Return [x, y] of the center of cell containing provided text 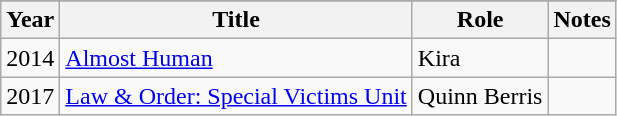
Role [480, 20]
Almost Human [236, 58]
Year [30, 20]
Title [236, 20]
Quinn Berris [480, 96]
2017 [30, 96]
Kira [480, 58]
Law & Order: Special Victims Unit [236, 96]
2014 [30, 58]
Notes [582, 20]
